From the cell containing the given text, extract its center point as (x, y) coordinate. 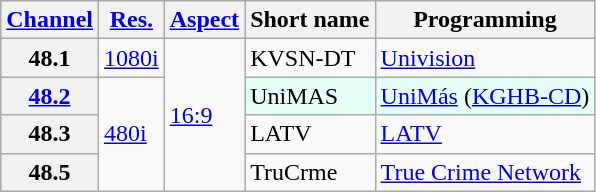
UniMás (KGHB-CD) (485, 96)
48.2 (50, 96)
Programming (485, 20)
Aspect (204, 20)
16:9 (204, 115)
48.1 (50, 58)
Short name (310, 20)
KVSN-DT (310, 58)
True Crime Network (485, 172)
Univision (485, 58)
48.3 (50, 134)
480i (132, 134)
1080i (132, 58)
Channel (50, 20)
48.5 (50, 172)
Res. (132, 20)
TruCrme (310, 172)
UniMAS (310, 96)
